Determine the [x, y] coordinate at the center of the cell enclosing the given text.  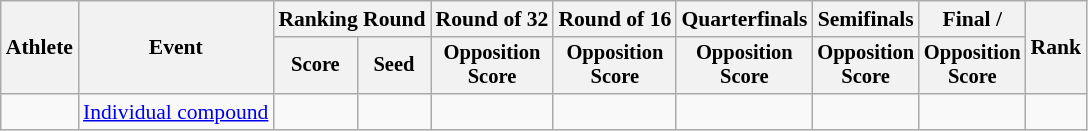
Athlete [40, 48]
Seed [394, 66]
Round of 16 [614, 19]
Final / [972, 19]
Event [176, 48]
Ranking Round [352, 19]
Round of 32 [492, 19]
Rank [1056, 48]
Semifinals [866, 19]
Score [315, 66]
Quarterfinals [744, 19]
Individual compound [176, 112]
